Locate the cell with the specified text and output its (x, y) center coordinate. 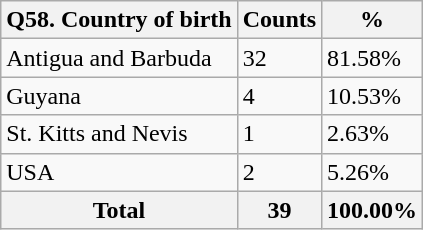
Q58. Country of birth (119, 20)
Total (119, 210)
2.63% (372, 134)
1 (279, 134)
St. Kitts and Nevis (119, 134)
Guyana (119, 96)
2 (279, 172)
32 (279, 58)
Counts (279, 20)
5.26% (372, 172)
10.53% (372, 96)
4 (279, 96)
% (372, 20)
Antigua and Barbuda (119, 58)
USA (119, 172)
100.00% (372, 210)
81.58% (372, 58)
39 (279, 210)
